Pinpoint the cell where the given text exists, returning its (x, y) midpoint coordinate. 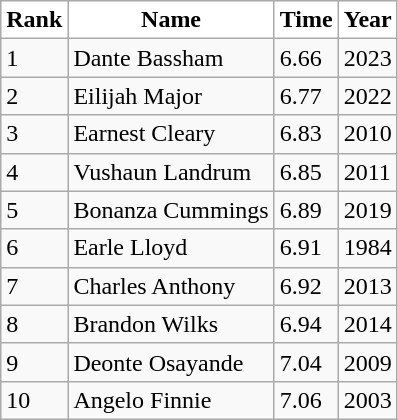
6.89 (306, 210)
Year (368, 20)
9 (34, 362)
Dante Bassham (171, 58)
6.94 (306, 324)
Bonanza Cummings (171, 210)
2010 (368, 134)
6.77 (306, 96)
6 (34, 248)
5 (34, 210)
4 (34, 172)
6.92 (306, 286)
1 (34, 58)
2023 (368, 58)
Charles Anthony (171, 286)
7 (34, 286)
Deonte Osayande (171, 362)
2013 (368, 286)
Time (306, 20)
Rank (34, 20)
7.06 (306, 400)
6.91 (306, 248)
Eilijah Major (171, 96)
6.83 (306, 134)
2 (34, 96)
7.04 (306, 362)
Earnest Cleary (171, 134)
Vushaun Landrum (171, 172)
10 (34, 400)
Brandon Wilks (171, 324)
8 (34, 324)
2009 (368, 362)
Earle Lloyd (171, 248)
Angelo Finnie (171, 400)
2014 (368, 324)
6.66 (306, 58)
Name (171, 20)
2003 (368, 400)
6.85 (306, 172)
3 (34, 134)
2022 (368, 96)
2011 (368, 172)
1984 (368, 248)
2019 (368, 210)
